For the text-containing cell, return its midpoint in (X, Y) coordinate format. 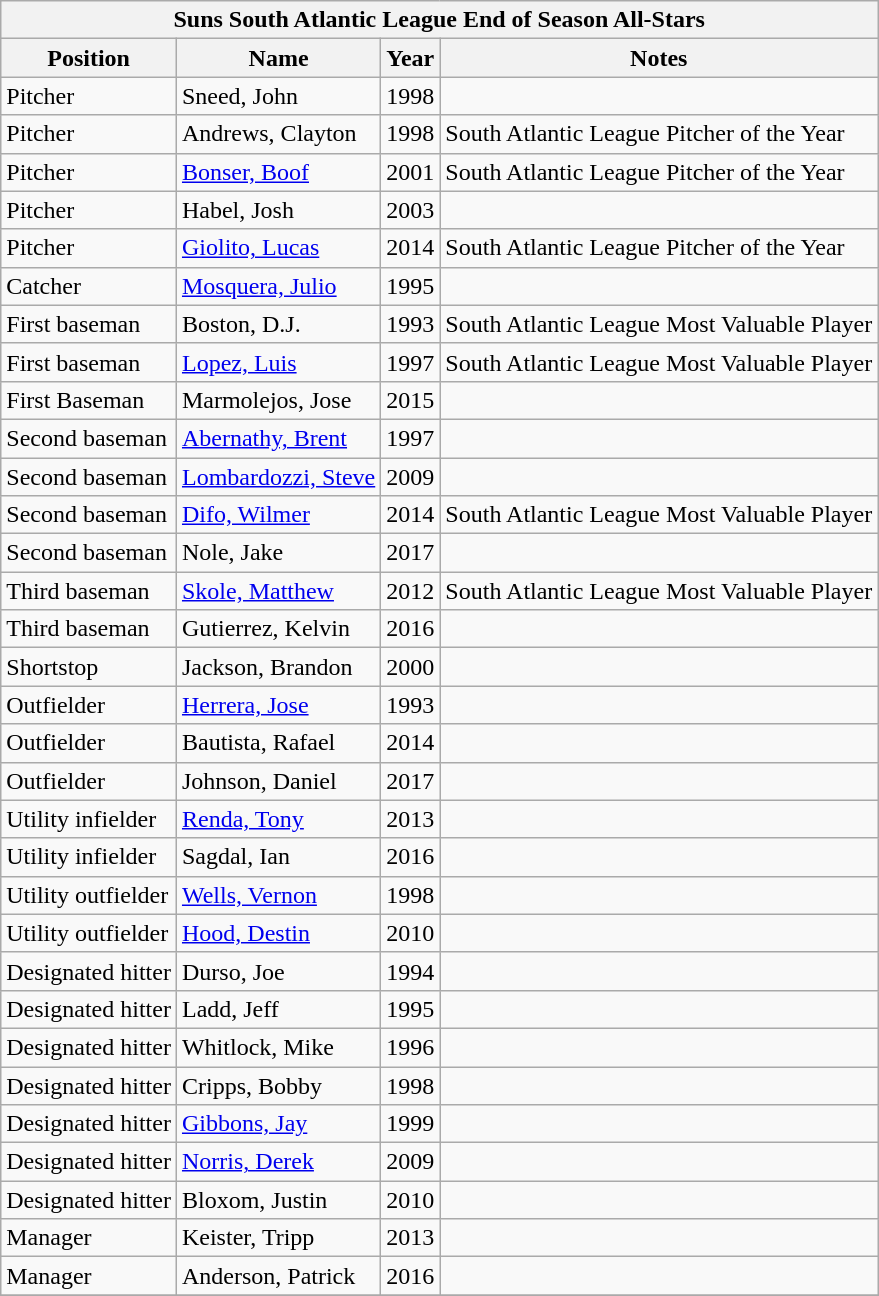
Johnson, Daniel (278, 781)
2000 (410, 667)
Position (89, 58)
2003 (410, 210)
Ladd, Jeff (278, 1009)
Bonser, Boof (278, 172)
Bautista, Rafael (278, 743)
Difo, Wilmer (278, 515)
Keister, Tripp (278, 1238)
Sagdal, Ian (278, 857)
Mosquera, Julio (278, 286)
Renda, Tony (278, 819)
Anderson, Patrick (278, 1276)
Catcher (89, 286)
2015 (410, 400)
Boston, D.J. (278, 324)
1994 (410, 971)
Lopez, Luis (278, 362)
Year (410, 58)
Suns South Atlantic League End of Season All-Stars (440, 20)
Bloxom, Justin (278, 1200)
Hood, Destin (278, 933)
Abernathy, Brent (278, 438)
Wells, Vernon (278, 895)
Notes (659, 58)
Sneed, John (278, 96)
Gibbons, Jay (278, 1124)
1996 (410, 1047)
Lombardozzi, Steve (278, 477)
Shortstop (89, 667)
Jackson, Brandon (278, 667)
Norris, Derek (278, 1162)
Whitlock, Mike (278, 1047)
First Baseman (89, 400)
2001 (410, 172)
Nole, Jake (278, 553)
Marmolejos, Jose (278, 400)
Giolito, Lucas (278, 248)
Andrews, Clayton (278, 134)
Herrera, Jose (278, 705)
Gutierrez, Kelvin (278, 629)
Durso, Joe (278, 971)
Skole, Matthew (278, 591)
Habel, Josh (278, 210)
Name (278, 58)
1999 (410, 1124)
2012 (410, 591)
Cripps, Bobby (278, 1085)
